Locate the cell with the specified text and output its [X, Y] center coordinate. 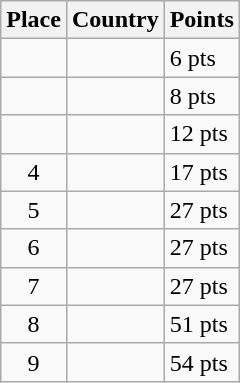
6 pts [202, 58]
17 pts [202, 172]
12 pts [202, 134]
Points [202, 20]
9 [34, 362]
8 pts [202, 96]
7 [34, 286]
8 [34, 324]
54 pts [202, 362]
Country [115, 20]
4 [34, 172]
Place [34, 20]
6 [34, 248]
51 pts [202, 324]
5 [34, 210]
